From the cell containing the given text, extract its center point as (X, Y) coordinate. 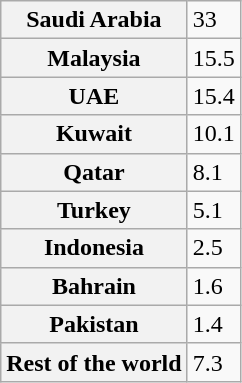
2.5 (214, 248)
Turkey (94, 210)
1.6 (214, 286)
5.1 (214, 210)
7.3 (214, 362)
33 (214, 20)
15.5 (214, 58)
Pakistan (94, 324)
15.4 (214, 96)
8.1 (214, 172)
1.4 (214, 324)
Qatar (94, 172)
Bahrain (94, 286)
Malaysia (94, 58)
UAE (94, 96)
10.1 (214, 134)
Saudi Arabia (94, 20)
Indonesia (94, 248)
Kuwait (94, 134)
Rest of the world (94, 362)
